Locate the cell with the specified text and output its (x, y) center coordinate. 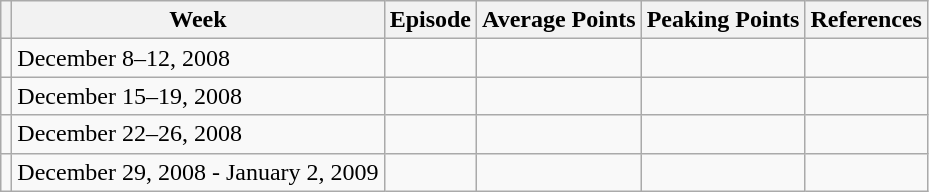
December 8–12, 2008 (198, 58)
December 15–19, 2008 (198, 96)
References (866, 20)
December 29, 2008 - January 2, 2009 (198, 172)
Average Points (560, 20)
December 22–26, 2008 (198, 134)
Week (198, 20)
Peaking Points (723, 20)
Episode (430, 20)
